Output the [X, Y] coordinate of the center of the cell containing the given text.  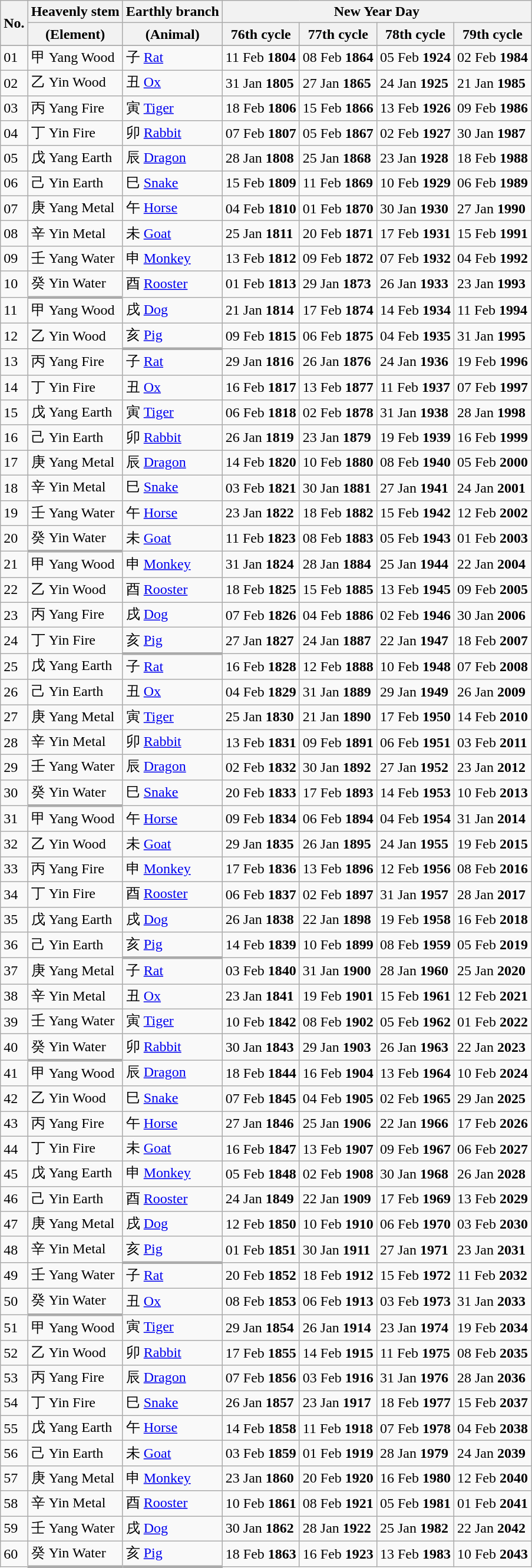
10 Feb 2013 [493, 793]
19 [14, 513]
31 Jan 2033 [493, 1301]
22 Jan 1909 [338, 1199]
14 Feb 2010 [493, 718]
02 Feb 1908 [338, 1174]
09 Feb 2005 [493, 590]
06 Feb 1989 [493, 184]
37 [14, 971]
11 Feb 1994 [493, 310]
04 [14, 133]
31 Jan 2014 [493, 818]
16 Feb 1980 [415, 1478]
08 Feb 2016 [493, 870]
08 Feb 1940 [415, 463]
59 [14, 1529]
27 Jan 1952 [415, 767]
29 Jan 1949 [415, 692]
12 Feb 1956 [415, 870]
02 Feb 1965 [415, 1098]
26 Jan 1838 [260, 919]
26 Jan 1914 [338, 1327]
29 Jan 1816 [260, 362]
07 Feb 1932 [415, 258]
10 Feb 1948 [415, 666]
31 [14, 818]
16 Feb 1828 [260, 666]
47 [14, 1224]
08 Feb 1864 [338, 58]
53 [14, 1378]
12 Feb 2002 [493, 513]
12 Feb 2040 [493, 1478]
16 Feb 2018 [493, 919]
55 [14, 1428]
05 Feb 1962 [415, 1022]
23 Jan 1917 [338, 1404]
06 Feb 1894 [338, 818]
27 Jan 1846 [260, 1124]
18 Feb 1863 [260, 1554]
20 Feb 1871 [338, 233]
18 Feb 1806 [260, 108]
60 [14, 1554]
29 Jan 1873 [338, 284]
21 Jan 1890 [338, 718]
48 [14, 1249]
30 Jan 1862 [260, 1529]
13 Feb 2029 [493, 1199]
78th cycle [415, 34]
09 Feb 1967 [415, 1149]
03 Feb 1840 [260, 971]
17 Feb 1931 [415, 233]
24 Jan 2001 [493, 488]
18 Feb 2007 [493, 641]
18 [14, 488]
29 Jan 1835 [260, 844]
06 Feb 1951 [415, 742]
40 [14, 1047]
19 Feb 1958 [415, 919]
03 Feb 1973 [415, 1301]
10 Feb 1910 [338, 1224]
04 Feb 1905 [338, 1098]
56 [14, 1453]
23 Jan 1974 [415, 1327]
22 Jan 2023 [493, 1047]
32 [14, 844]
15 Feb 1961 [415, 997]
(Animal) [172, 34]
51 [14, 1327]
18 Feb 1977 [415, 1404]
10 Feb 1899 [338, 945]
31 Jan 1824 [260, 565]
10 Feb 1880 [338, 463]
30 Jan 1892 [338, 767]
33 [14, 870]
28 Jan 2036 [493, 1378]
Earthly branch [172, 12]
01 Feb 2041 [493, 1504]
11 Feb 1869 [338, 184]
08 Feb 1921 [338, 1504]
01 Feb 1870 [338, 209]
31 Jan 1995 [493, 336]
10 [14, 284]
26 Jan 2009 [493, 692]
20 Feb 1852 [260, 1275]
15 Feb 1991 [493, 233]
26 Jan 1963 [415, 1047]
27 Jan 1941 [415, 488]
23 Jan 2012 [493, 767]
10 Feb 1842 [260, 1022]
41 [14, 1073]
14 Feb 1839 [260, 945]
04 Feb 1810 [260, 209]
05 Feb 1981 [415, 1504]
09 Feb 1815 [260, 336]
44 [14, 1149]
13 Feb 1964 [415, 1073]
20 Feb 1920 [338, 1478]
19 Feb 1939 [415, 437]
09 [14, 258]
10 Feb 1861 [260, 1504]
02 Feb 1984 [493, 58]
11 Feb 1937 [415, 388]
08 Feb 1883 [338, 539]
31 Jan 1900 [338, 971]
46 [14, 1199]
03 [14, 108]
03 Feb 2011 [493, 742]
06 [14, 184]
07 Feb 1807 [260, 133]
11 Feb 1823 [260, 539]
14 Feb 1820 [260, 463]
05 [14, 158]
03 Feb 2030 [493, 1224]
03 Feb 1916 [338, 1378]
07 Feb 2008 [493, 666]
23 Jan 1993 [493, 284]
21 Jan 1814 [260, 310]
26 Jan 1819 [260, 437]
79th cycle [493, 34]
17 Feb 1969 [415, 1199]
38 [14, 997]
16 Feb 1847 [260, 1149]
13 Feb 1896 [338, 870]
16 Feb 1999 [493, 437]
35 [14, 919]
04 Feb 1992 [493, 258]
02 Feb 1927 [415, 133]
42 [14, 1098]
15 Feb 1885 [338, 590]
05 Feb 1943 [415, 539]
21 [14, 565]
77th cycle [338, 34]
24 Jan 1849 [260, 1199]
34 [14, 894]
31 Jan 1938 [415, 412]
10 Feb 2043 [493, 1554]
17 Feb 1836 [260, 870]
50 [14, 1301]
01 Feb 2003 [493, 539]
16 Feb 1923 [338, 1554]
13 Feb 1877 [338, 388]
49 [14, 1275]
05 Feb 1848 [260, 1174]
02 Feb 1878 [338, 412]
15 Feb 1942 [415, 513]
24 Jan 1955 [415, 844]
28 Jan 1960 [415, 971]
23 Jan 1841 [260, 997]
22 [14, 590]
27 [14, 718]
15 [14, 412]
31 Jan 1957 [415, 894]
31 Jan 1889 [338, 692]
39 [14, 1022]
23 Jan 1860 [260, 1478]
11 Feb 2032 [493, 1275]
06 Feb 2027 [493, 1149]
18 Feb 1844 [260, 1073]
18 Feb 1882 [338, 513]
11 Feb 1918 [338, 1428]
15 Feb 1809 [260, 184]
12 Feb 2021 [493, 997]
28 Jan 1884 [338, 565]
04 Feb 1935 [415, 336]
06 Feb 1913 [338, 1301]
07 Feb 1856 [260, 1378]
29 Jan 1854 [260, 1327]
28 Jan 1808 [260, 158]
57 [14, 1478]
08 Feb 1959 [415, 945]
16 [14, 437]
15 Feb 2037 [493, 1404]
02 Feb 1897 [338, 894]
01 Feb 1919 [338, 1453]
52 [14, 1353]
76th cycle [260, 34]
12 Feb 1850 [260, 1224]
27 Jan 1971 [415, 1249]
17 Feb 1950 [415, 718]
04 Feb 1886 [338, 615]
26 Jan 1933 [415, 284]
06 Feb 1837 [260, 894]
16 Feb 1817 [260, 388]
02 Feb 1832 [260, 767]
23 Jan 1822 [260, 513]
17 Feb 1855 [260, 1353]
17 [14, 463]
26 [14, 692]
26 Jan 2028 [493, 1174]
23 Jan 1879 [338, 437]
03 Feb 1859 [260, 1453]
05 Feb 2019 [493, 945]
07 Feb 1978 [415, 1428]
30 Jan 2006 [493, 615]
25 Jan 2020 [493, 971]
11 Feb 1804 [260, 58]
08 Feb 1902 [338, 1022]
27 Jan 1827 [260, 641]
04 Feb 1954 [415, 818]
25 Jan 1982 [415, 1529]
07 Feb 1997 [493, 388]
15 Feb 1972 [415, 1275]
04 Feb 2038 [493, 1428]
36 [14, 945]
19 Feb 2015 [493, 844]
09 Feb 1986 [493, 108]
01 Feb 1813 [260, 284]
17 Feb 1893 [338, 793]
10 Feb 2024 [493, 1073]
(Element) [75, 34]
05 Feb 1867 [338, 133]
13 Feb 1907 [338, 1149]
28 Jan 2017 [493, 894]
No. [14, 23]
18 Feb 1988 [493, 158]
09 Feb 1872 [338, 258]
12 [14, 336]
07 Feb 1845 [260, 1098]
23 [14, 615]
05 Feb 2000 [493, 463]
19 Feb 1996 [493, 362]
10 Feb 1929 [415, 184]
28 Jan 1922 [338, 1529]
09 Feb 1891 [338, 742]
19 Feb 2034 [493, 1327]
28 [14, 742]
24 Jan 1887 [338, 641]
13 Feb 1926 [415, 108]
43 [14, 1124]
01 Feb 1851 [260, 1249]
11 Feb 1975 [415, 1353]
12 Feb 1888 [338, 666]
13 Feb 1945 [415, 590]
08 Feb 2035 [493, 1353]
25 Jan 1944 [415, 565]
13 [14, 362]
30 Jan 1930 [415, 209]
22 Jan 1947 [415, 641]
14 Feb 1858 [260, 1428]
14 Feb 1953 [415, 793]
24 Jan 1936 [415, 362]
25 Jan 1868 [338, 158]
17 Feb 2026 [493, 1124]
06 Feb 1875 [338, 336]
05 Feb 1924 [415, 58]
22 Jan 1966 [415, 1124]
24 [14, 641]
22 Jan 1898 [338, 919]
11 [14, 310]
14 [14, 388]
28 Jan 1998 [493, 412]
07 [14, 209]
31 Jan 1976 [415, 1378]
25 Jan 1830 [260, 718]
01 Feb 2022 [493, 1022]
28 Jan 1979 [415, 1453]
20 [14, 539]
18 Feb 1825 [260, 590]
31 Jan 1805 [260, 82]
58 [14, 1504]
08 Feb 1853 [260, 1301]
19 Feb 1901 [338, 997]
20 Feb 1833 [260, 793]
25 [14, 666]
26 Jan 1895 [338, 844]
Heavenly stem [75, 12]
06 Feb 1970 [415, 1224]
29 [14, 767]
27 Jan 1865 [338, 82]
24 Jan 1925 [415, 82]
04 Feb 1829 [260, 692]
30 Jan 1968 [415, 1174]
54 [14, 1404]
25 Jan 1811 [260, 233]
22 Jan 2042 [493, 1529]
07 Feb 1826 [260, 615]
30 Jan 1881 [338, 488]
30 [14, 793]
23 Jan 2031 [493, 1249]
16 Feb 1904 [338, 1073]
09 Feb 1834 [260, 818]
14 Feb 1934 [415, 310]
23 Jan 1928 [415, 158]
30 Jan 1987 [493, 133]
27 Jan 1990 [493, 209]
06 Feb 1818 [260, 412]
30 Jan 1911 [338, 1249]
21 Jan 1985 [493, 82]
29 Jan 1903 [338, 1047]
26 Jan 1857 [260, 1404]
18 Feb 1912 [338, 1275]
45 [14, 1174]
New Year Day [376, 12]
13 Feb 1983 [415, 1554]
24 Jan 2039 [493, 1453]
01 [14, 58]
26 Jan 1876 [338, 362]
14 Feb 1915 [338, 1353]
29 Jan 2025 [493, 1098]
17 Feb 1874 [338, 310]
02 Feb 1946 [415, 615]
08 [14, 233]
25 Jan 1906 [338, 1124]
13 Feb 1812 [260, 258]
30 Jan 1843 [260, 1047]
15 Feb 1866 [338, 108]
22 Jan 2004 [493, 565]
02 [14, 82]
13 Feb 1831 [260, 742]
03 Feb 1821 [260, 488]
